Detect which cell encompasses the target text, then output its [X, Y] center coordinate. 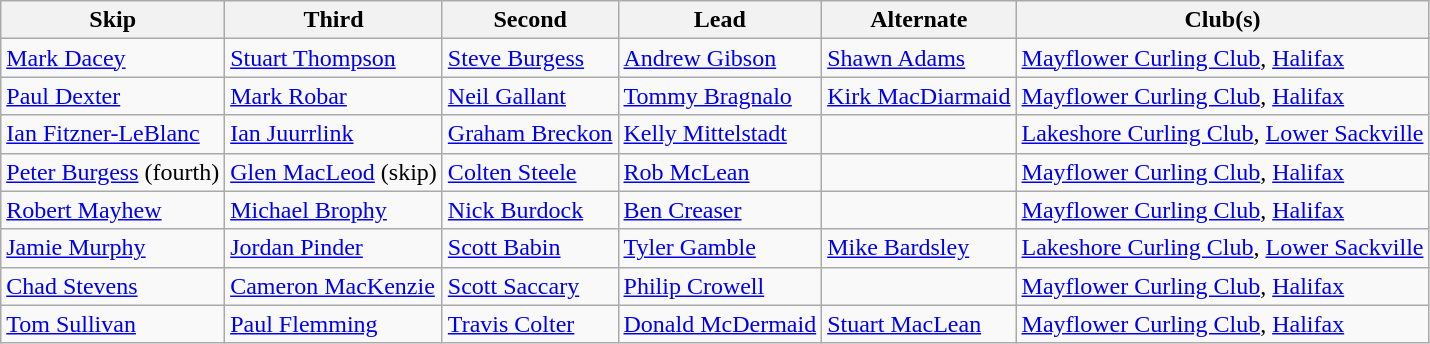
Mark Dacey [113, 58]
Philip Crowell [720, 286]
Colten Steele [530, 172]
Michael Brophy [334, 210]
Rob McLean [720, 172]
Tom Sullivan [113, 324]
Kirk MacDiarmaid [919, 96]
Glen MacLeod (skip) [334, 172]
Ben Creaser [720, 210]
Skip [113, 20]
Robert Mayhew [113, 210]
Stuart MacLean [919, 324]
Tyler Gamble [720, 248]
Scott Saccary [530, 286]
Travis Colter [530, 324]
Peter Burgess (fourth) [113, 172]
Alternate [919, 20]
Tommy Bragnalo [720, 96]
Stuart Thompson [334, 58]
Andrew Gibson [720, 58]
Mark Robar [334, 96]
Shawn Adams [919, 58]
Paul Dexter [113, 96]
Steve Burgess [530, 58]
Club(s) [1222, 20]
Cameron MacKenzie [334, 286]
Paul Flemming [334, 324]
Kelly Mittelstadt [720, 134]
Ian Fitzner-LeBlanc [113, 134]
Lead [720, 20]
Ian Juurrlink [334, 134]
Jordan Pinder [334, 248]
Third [334, 20]
Neil Gallant [530, 96]
Nick Burdock [530, 210]
Jamie Murphy [113, 248]
Chad Stevens [113, 286]
Donald McDermaid [720, 324]
Second [530, 20]
Scott Babin [530, 248]
Mike Bardsley [919, 248]
Graham Breckon [530, 134]
